From the cell containing the given text, extract its center point as [X, Y] coordinate. 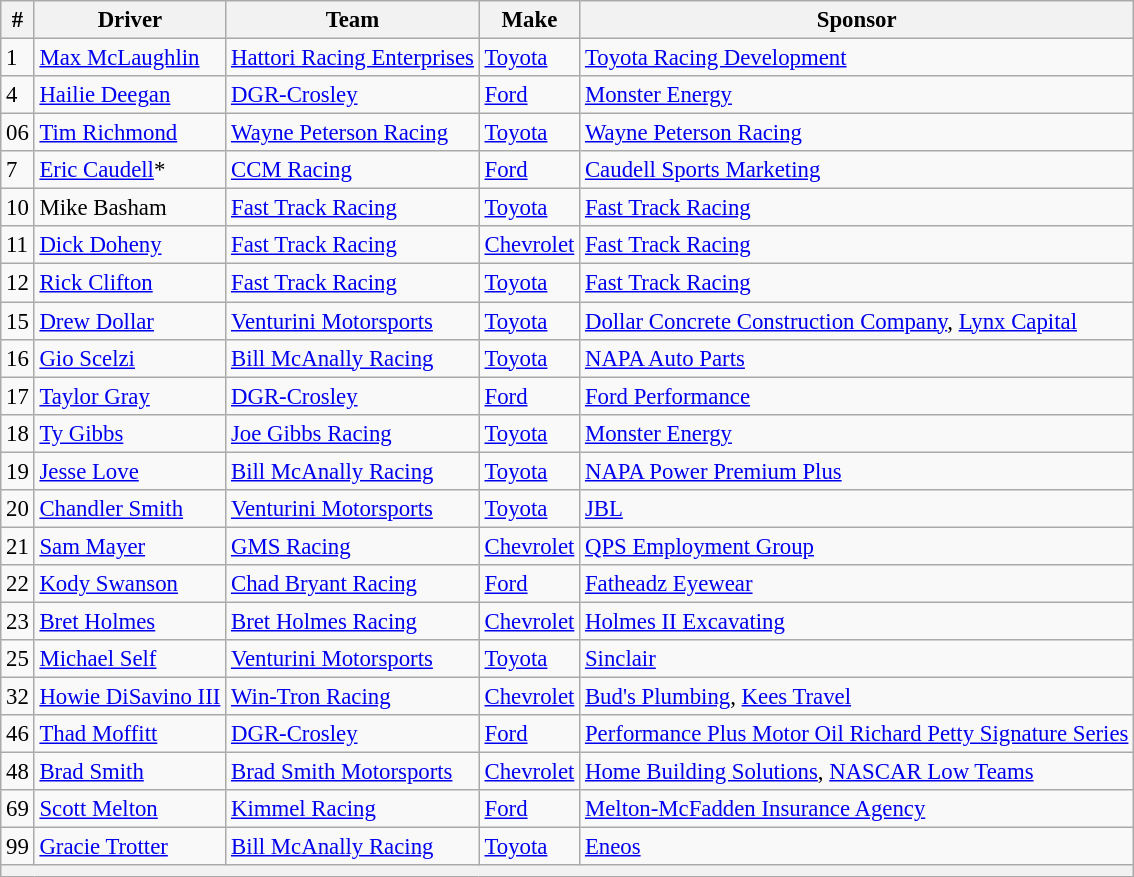
Drew Dollar [130, 321]
Mike Basham [130, 208]
Dick Doheny [130, 245]
Gio Scelzi [130, 358]
QPS Employment Group [857, 546]
CCM Racing [353, 170]
Melton-McFadden Insurance Agency [857, 809]
32 [18, 697]
Win-Tron Racing [353, 697]
Ford Performance [857, 396]
20 [18, 509]
Jesse Love [130, 471]
Tim Richmond [130, 133]
25 [18, 659]
Max McLaughlin [130, 58]
Bud's Plumbing, Kees Travel [857, 697]
18 [18, 433]
Ty Gibbs [130, 433]
Fatheadz Eyewear [857, 584]
48 [18, 772]
21 [18, 546]
10 [18, 208]
Chad Bryant Racing [353, 584]
Brad Smith Motorsports [353, 772]
Caudell Sports Marketing [857, 170]
15 [18, 321]
Sinclair [857, 659]
GMS Racing [353, 546]
Taylor Gray [130, 396]
19 [18, 471]
# [18, 20]
JBL [857, 509]
Rick Clifton [130, 283]
06 [18, 133]
Hailie Deegan [130, 95]
7 [18, 170]
23 [18, 621]
Toyota Racing Development [857, 58]
99 [18, 847]
Sponsor [857, 20]
12 [18, 283]
Eneos [857, 847]
Make [529, 20]
1 [18, 58]
4 [18, 95]
Driver [130, 20]
Howie DiSavino III [130, 697]
Bret Holmes Racing [353, 621]
Team [353, 20]
69 [18, 809]
Hattori Racing Enterprises [353, 58]
Joe Gibbs Racing [353, 433]
Scott Melton [130, 809]
Kimmel Racing [353, 809]
NAPA Auto Parts [857, 358]
Eric Caudell* [130, 170]
Home Building Solutions, NASCAR Low Teams [857, 772]
Performance Plus Motor Oil Richard Petty Signature Series [857, 734]
Holmes II Excavating [857, 621]
Thad Moffitt [130, 734]
46 [18, 734]
Michael Self [130, 659]
Bret Holmes [130, 621]
17 [18, 396]
Kody Swanson [130, 584]
Sam Mayer [130, 546]
22 [18, 584]
Chandler Smith [130, 509]
Gracie Trotter [130, 847]
Brad Smith [130, 772]
NAPA Power Premium Plus [857, 471]
11 [18, 245]
16 [18, 358]
Dollar Concrete Construction Company, Lynx Capital [857, 321]
